For the text-containing cell, return its midpoint in (X, Y) coordinate format. 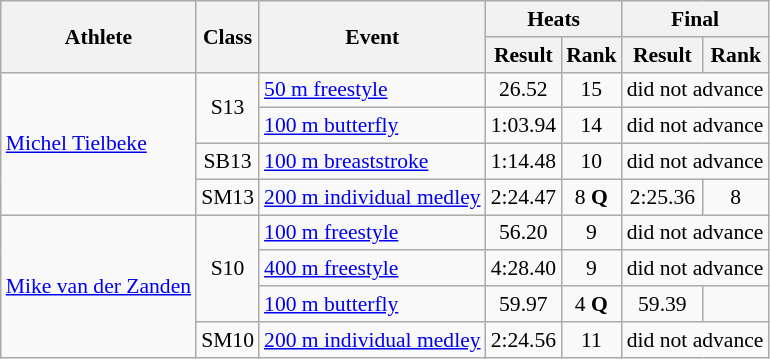
15 (592, 90)
100 m freestyle (372, 233)
2:24.47 (524, 197)
8 Q (592, 197)
14 (592, 126)
1:03.94 (524, 126)
11 (592, 340)
Class (228, 36)
S13 (228, 108)
SB13 (228, 162)
4:28.40 (524, 269)
Athlete (98, 36)
1:14.48 (524, 162)
Mike van der Zanden (98, 286)
Heats (554, 19)
56.20 (524, 233)
Event (372, 36)
Michel Tielbeke (98, 143)
59.97 (524, 304)
SM13 (228, 197)
59.39 (662, 304)
2:25.36 (662, 197)
Final (696, 19)
50 m freestyle (372, 90)
100 m breaststroke (372, 162)
2:24.56 (524, 340)
10 (592, 162)
4 Q (592, 304)
SM10 (228, 340)
400 m freestyle (372, 269)
8 (736, 197)
S10 (228, 268)
26.52 (524, 90)
